Return [X, Y] of the center of cell containing provided text 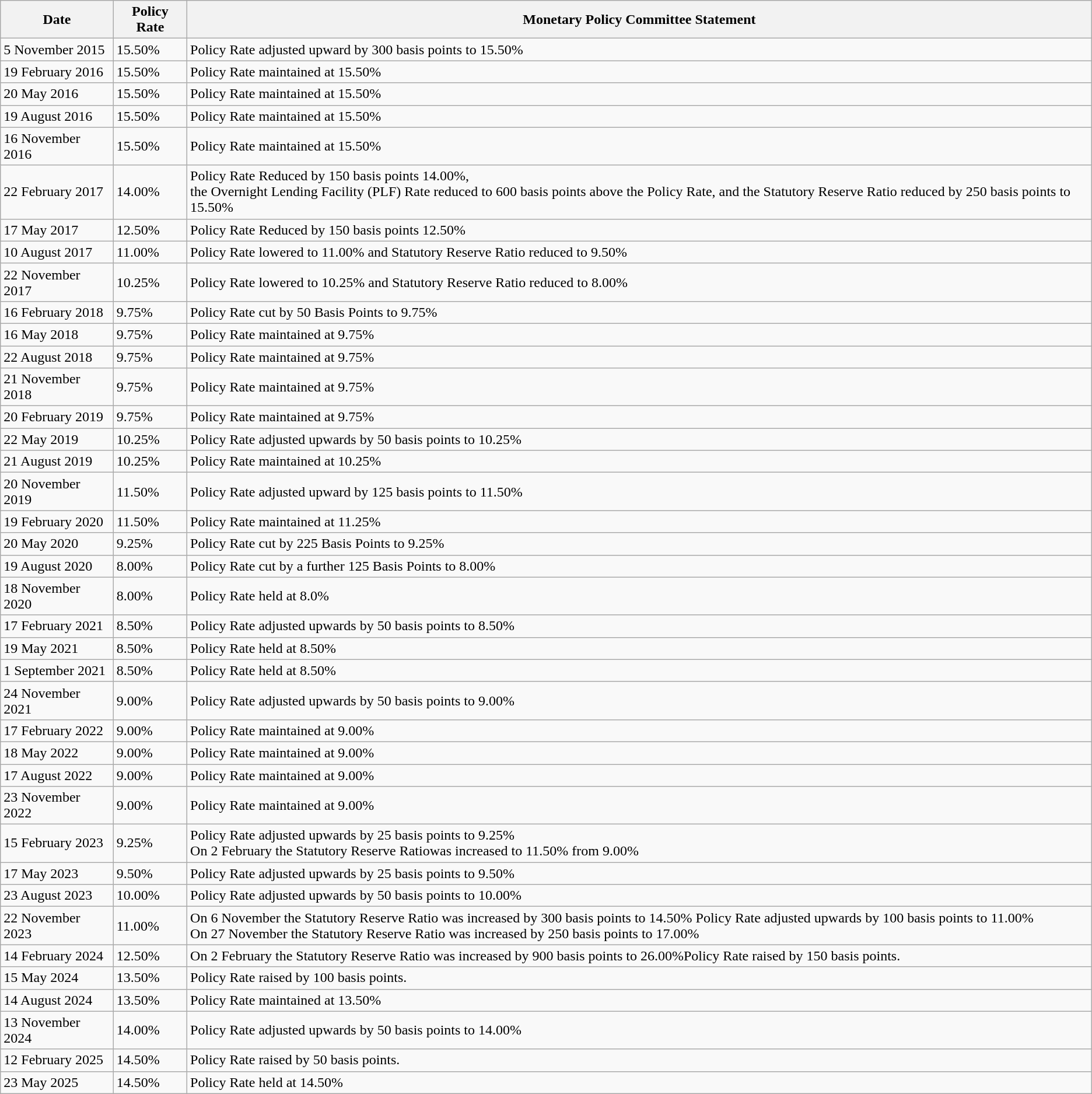
Monetary Policy Committee Statement [639, 20]
17 February 2022 [57, 731]
Policy Rate cut by 50 Basis Points to 9.75% [639, 312]
16 February 2018 [57, 312]
23 August 2023 [57, 896]
17 February 2021 [57, 626]
On 2 February the Statutory Reserve Ratio was increased by 900 basis points to 26.00%Policy Rate raised by 150 basis points. [639, 956]
14 February 2024 [57, 956]
19 August 2020 [57, 566]
10.00% [150, 896]
16 May 2018 [57, 334]
Policy Rate adjusted upwards by 50 basis points to 9.00% [639, 700]
23 May 2025 [57, 1082]
Policy Rate adjusted upward by 300 basis points to 15.50% [639, 50]
Policy Rate adjusted upwards by 50 basis points to 10.25% [639, 439]
Policy Rate [150, 20]
Policy Rate cut by a further 125 Basis Points to 8.00% [639, 566]
15 May 2024 [57, 978]
20 November 2019 [57, 491]
17 August 2022 [57, 775]
Date [57, 20]
Policy Rate cut by 225 Basis Points to 9.25% [639, 544]
23 November 2022 [57, 805]
Policy Rate maintained at 10.25% [639, 462]
19 February 2020 [57, 522]
Policy Rate held at 14.50% [639, 1082]
19 May 2021 [57, 648]
13 November 2024 [57, 1030]
9.50% [150, 873]
Policy Rate raised by 50 basis points. [639, 1060]
Policy Rate lowered to 11.00% and Statutory Reserve Ratio reduced to 9.50% [639, 252]
Policy Rate maintained at 13.50% [639, 1000]
Policy Rate adjusted upwards by 25 basis points to 9.25%On 2 February the Statutory Reserve Ratiowas increased to 11.50% from 9.00% [639, 844]
1 September 2021 [57, 670]
20 May 2020 [57, 544]
12 February 2025 [57, 1060]
Policy Rate lowered to 10.25% and Statutory Reserve Ratio reduced to 8.00% [639, 282]
Policy Rate held at 8.0% [639, 596]
Policy Rate Reduced by 150 basis points 12.50% [639, 230]
Policy Rate adjusted upwards by 25 basis points to 9.50% [639, 873]
22 November 2017 [57, 282]
10 August 2017 [57, 252]
22 May 2019 [57, 439]
20 February 2019 [57, 417]
18 November 2020 [57, 596]
Policy Rate adjusted upward by 125 basis points to 11.50% [639, 491]
Policy Rate adjusted upwards by 50 basis points to 10.00% [639, 896]
17 May 2023 [57, 873]
24 November 2021 [57, 700]
22 August 2018 [57, 356]
15 February 2023 [57, 844]
22 November 2023 [57, 925]
Policy Rate adjusted upwards by 50 basis points to 8.50% [639, 626]
22 February 2017 [57, 192]
16 November 2016 [57, 146]
18 May 2022 [57, 753]
21 November 2018 [57, 387]
19 August 2016 [57, 116]
14 August 2024 [57, 1000]
5 November 2015 [57, 50]
Policy Rate raised by 100 basis points. [639, 978]
Policy Rate maintained at 11.25% [639, 522]
19 February 2016 [57, 72]
Policy Rate adjusted upwards by 50 basis points to 14.00% [639, 1030]
20 May 2016 [57, 94]
17 May 2017 [57, 230]
21 August 2019 [57, 462]
